Detect which cell encompasses the target text, then output its (X, Y) center coordinate. 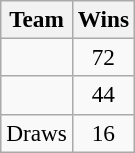
Team (37, 19)
44 (103, 95)
16 (103, 133)
72 (103, 57)
Wins (103, 19)
Draws (37, 133)
